Detect which cell encompasses the target text, then output its [X, Y] center coordinate. 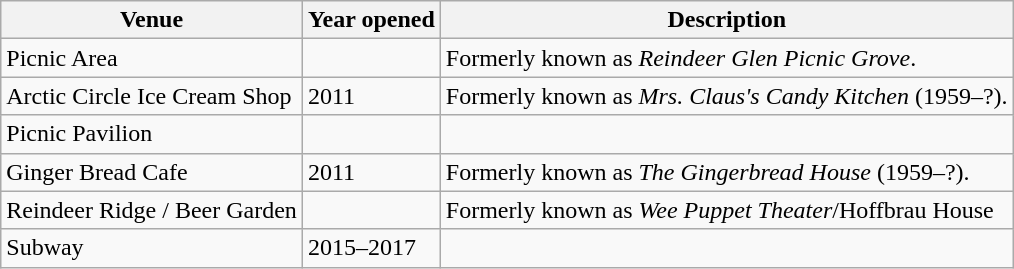
Venue [152, 20]
Formerly known as Mrs. Claus's Candy Kitchen (1959–?). [726, 96]
Description [726, 20]
Picnic Pavilion [152, 134]
Formerly known as The Gingerbread House (1959–?). [726, 172]
Formerly known as Reindeer Glen Picnic Grove. [726, 58]
Subway [152, 248]
Picnic Area [152, 58]
Arctic Circle Ice Cream Shop [152, 96]
Reindeer Ridge / Beer Garden [152, 210]
Ginger Bread Cafe [152, 172]
Year opened [371, 20]
2015–2017 [371, 248]
Formerly known as Wee Puppet Theater/Hoffbrau House [726, 210]
